Return (x, y) of the center of cell containing provided text 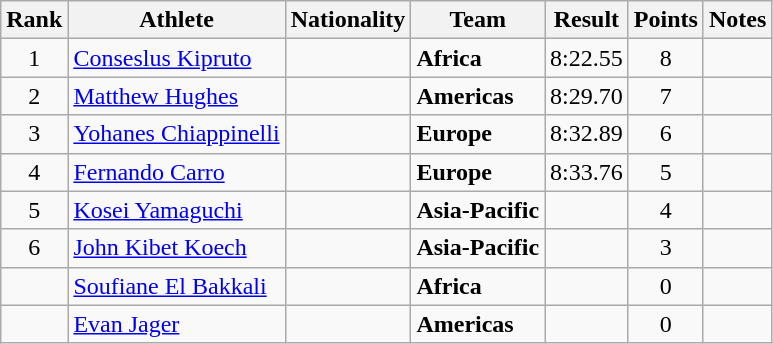
Evan Jager (176, 324)
Soufiane El Bakkali (176, 286)
Rank (34, 20)
Nationality (348, 20)
Notes (737, 20)
8:32.89 (587, 134)
John Kibet Koech (176, 248)
7 (666, 96)
Athlete (176, 20)
Points (666, 20)
Fernando Carro (176, 172)
Matthew Hughes (176, 96)
8:22.55 (587, 58)
Team (478, 20)
2 (34, 96)
Kosei Yamaguchi (176, 210)
Yohanes Chiappinelli (176, 134)
1 (34, 58)
8 (666, 58)
Conseslus Kipruto (176, 58)
8:29.70 (587, 96)
8:33.76 (587, 172)
Result (587, 20)
